Detect which cell encompasses the target text, then output its [x, y] center coordinate. 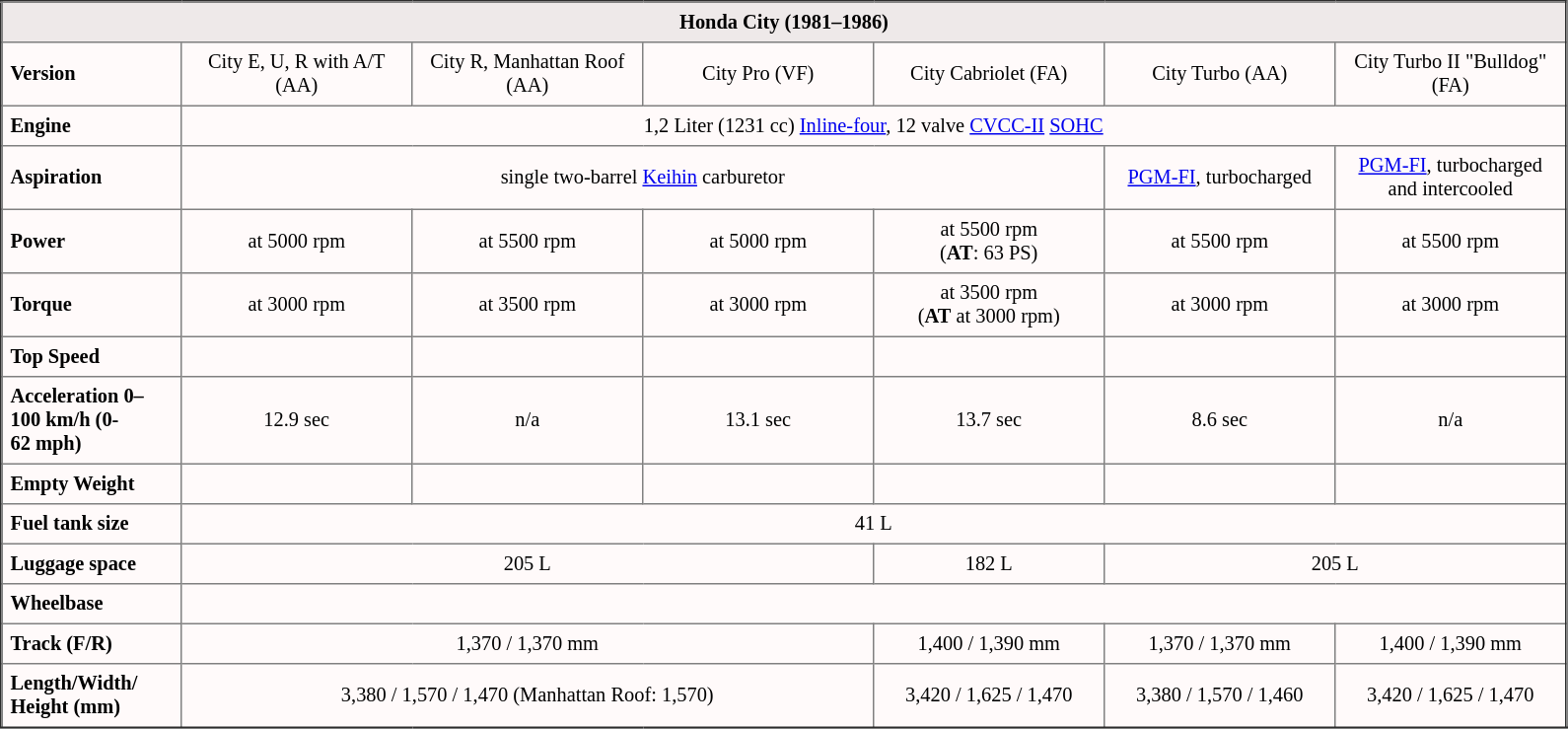
13.7 sec [989, 419]
PGM-FI, turbocharged and intercooled [1452, 177]
City Turbo (AA) [1220, 73]
13.1 sec [758, 419]
182 L [989, 563]
at 3500 rpm (AT at 3000 rpm) [989, 304]
PGM-FI, turbocharged [1220, 177]
City Cabriolet (FA) [989, 73]
Length/Width/ Height (mm) [92, 694]
Torque [92, 304]
City R, Manhattan Roof (AA) [528, 73]
Empty Weight [92, 483]
Power [92, 241]
3,380 / 1,570 / 1,470 (Manhattan Roof: 1,570) [528, 694]
City Pro (VF) [758, 73]
Honda City (1981–1986) [785, 22]
Wheelbase [92, 603]
Fuel tank size [92, 523]
Top Speed [92, 356]
41 L [874, 523]
Luggage space [92, 563]
3,380 / 1,570 / 1,460 [1220, 694]
City Turbo II "Bulldog" (FA) [1452, 73]
1,2 Liter (1231 cc) Inline-four, 12 valve CVCC-II SOHC [874, 125]
at 3500 rpm [528, 304]
12.9 sec [297, 419]
Acceleration 0–100 km/h (0-62 mph) [92, 419]
Version [92, 73]
Engine [92, 125]
at 5500 rpm (AT: 63 PS) [989, 241]
8.6 sec [1220, 419]
Aspiration [92, 177]
City E, U, R with A/T (AA) [297, 73]
single two-barrel Keihin carburetor [643, 177]
Track (F/R) [92, 643]
